Pinpoint the cell where the given text exists, returning its (x, y) midpoint coordinate. 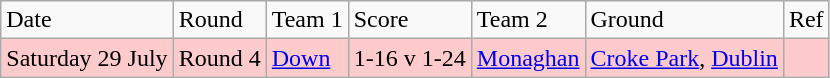
Ground (684, 20)
Score (410, 20)
Team 1 (307, 20)
Round (220, 20)
Date (87, 20)
Team 2 (528, 20)
1-16 v 1-24 (410, 58)
Croke Park, Dublin (684, 58)
Round 4 (220, 58)
Down (307, 58)
Ref (806, 20)
Saturday 29 July (87, 58)
Monaghan (528, 58)
